Output the (X, Y) coordinate of the center of the cell containing the given text.  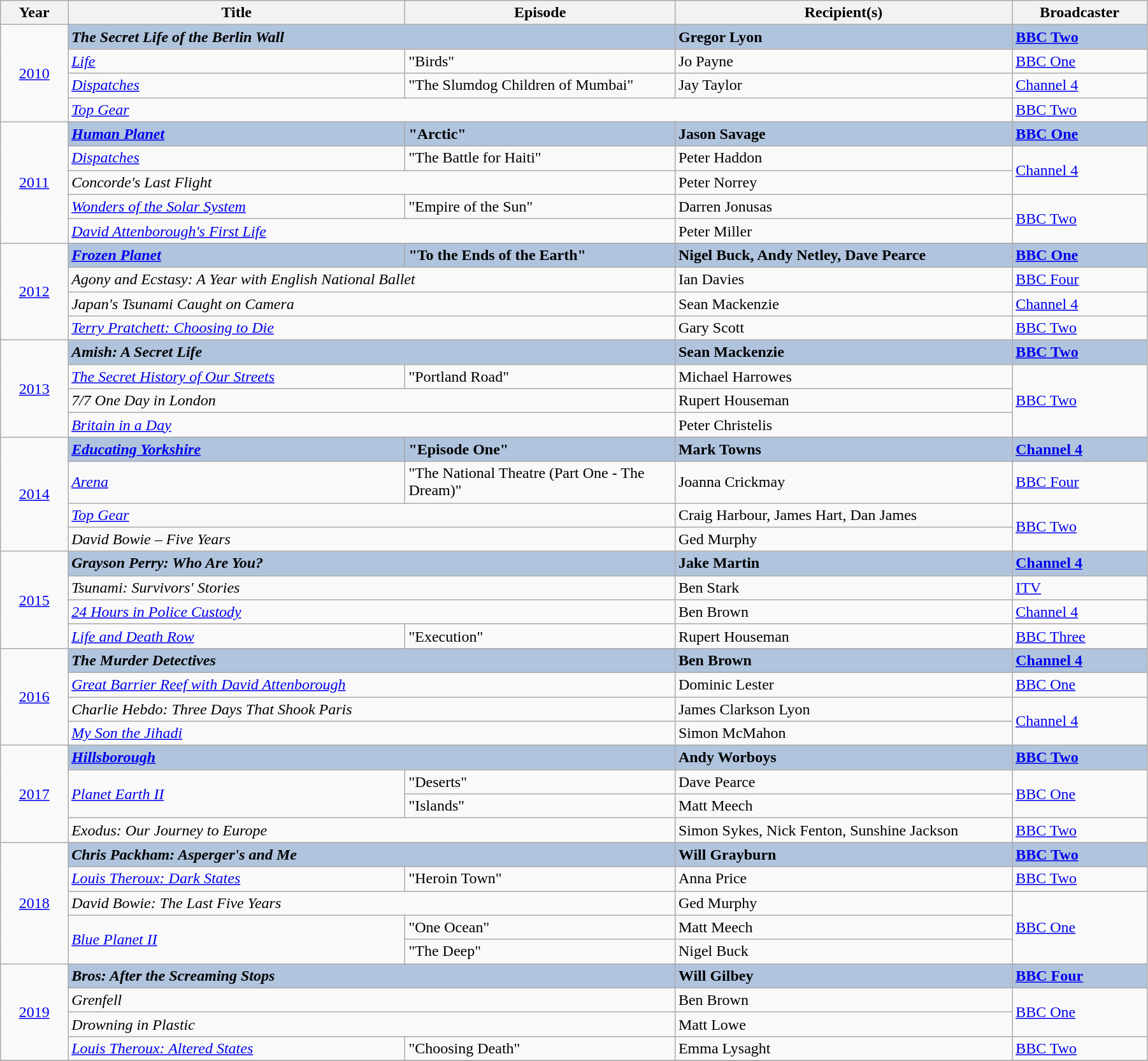
Grenfell (372, 1000)
Joanna Crickmay (843, 482)
Arena (237, 482)
Louis Theroux: Altered States (237, 1048)
Nigel Buck (843, 951)
Simon Sykes, Nick Fenton, Sunshine Jackson (843, 830)
Andy Worboys (843, 758)
2016 (34, 697)
Peter Norrey (843, 182)
Ben Stark (843, 588)
"The Slumdog Children of Mumbai" (540, 85)
2015 (34, 600)
Peter Haddon (843, 158)
"Episode One" (540, 449)
Peter Miller (843, 231)
Gregor Lyon (843, 37)
Jason Savage (843, 134)
Recipient(s) (843, 13)
Japan's Tsunami Caught on Camera (372, 304)
Charlie Hebdo: Three Days That Shook Paris (372, 709)
Educating Yorkshire (237, 449)
Britain in a Day (372, 425)
ITV (1080, 588)
Terry Pratchett: Choosing to Die (372, 328)
The Secret Life of the Berlin Wall (372, 37)
"Deserts" (540, 782)
2019 (34, 1012)
Great Barrier Reef with David Attenborough (372, 684)
Life (237, 61)
"The Deep" (540, 951)
"Islands" (540, 806)
Planet Earth II (237, 794)
2011 (34, 182)
2010 (34, 73)
"Choosing Death" (540, 1048)
The Secret History of Our Streets (237, 377)
Craig Harbour, James Hart, Dan James (843, 515)
24 Hours in Police Custody (372, 612)
"To the Ends of the Earth" (540, 255)
Concorde's Last Flight (372, 182)
Ian Davies (843, 279)
"Execution" (540, 636)
Peter Christelis (843, 425)
2012 (34, 291)
Jake Martin (843, 563)
Simon McMahon (843, 733)
Will Gilbey (843, 976)
James Clarkson Lyon (843, 709)
My Son the Jihadi (372, 733)
2013 (34, 389)
Matt Lowe (843, 1024)
Louis Theroux: Dark States (237, 879)
Dave Pearce (843, 782)
Drowning in Plastic (372, 1024)
"Empire of the Sun" (540, 206)
Will Grayburn (843, 855)
Amish: A Secret Life (372, 352)
2018 (34, 903)
Gary Scott (843, 328)
Jay Taylor (843, 85)
Wonders of the Solar System (237, 206)
2014 (34, 494)
"Portland Road" (540, 377)
Episode (540, 13)
The Murder Detectives (372, 660)
Tsunami: Survivors' Stories (372, 588)
Title (237, 13)
BBC Three (1080, 636)
David Attenborough's First Life (372, 231)
"Arctic" (540, 134)
"The National Theatre (Part One - The Dream)" (540, 482)
Emma Lysaght (843, 1048)
"Heroin Town" (540, 879)
Chris Packham: Asperger's and Me (372, 855)
7/7 One Day in London (372, 401)
Life and Death Row (237, 636)
Nigel Buck, Andy Netley, Dave Pearce (843, 255)
Exodus: Our Journey to Europe (372, 830)
Darren Jonusas (843, 206)
Grayson Perry: Who Are You? (372, 563)
Mark Towns (843, 449)
Agony and Ecstasy: A Year with English National Ballet (372, 279)
David Bowie – Five Years (372, 539)
Dominic Lester (843, 684)
Anna Price (843, 879)
Jo Payne (843, 61)
2017 (34, 794)
Michael Harrowes (843, 377)
Bros: After the Screaming Stops (372, 976)
Frozen Planet (237, 255)
David Bowie: The Last Five Years (372, 903)
Broadcaster (1080, 13)
"Birds" (540, 61)
Blue Planet II (237, 939)
Human Planet (237, 134)
"One Ocean" (540, 927)
"The Battle for Haiti" (540, 158)
Hillsborough (372, 758)
Year (34, 13)
